Search for the cell housing the specified text and yield its [X, Y] center coordinate. 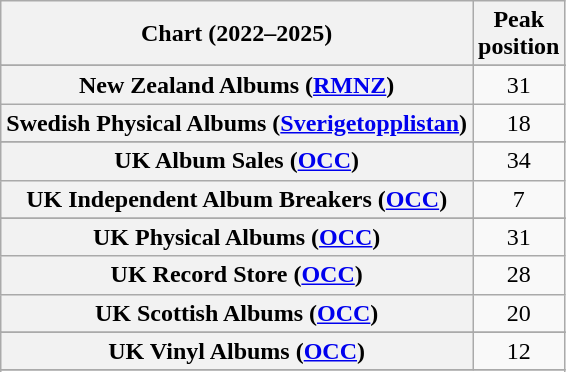
7 [519, 199]
20 [519, 313]
UK Independent Album Breakers (OCC) [237, 199]
28 [519, 275]
Peakposition [519, 34]
Swedish Physical Albums (Sverigetopplistan) [237, 123]
UK Record Store (OCC) [237, 275]
12 [519, 351]
UK Album Sales (OCC) [237, 161]
New Zealand Albums (RMNZ) [237, 85]
UK Scottish Albums (OCC) [237, 313]
UK Vinyl Albums (OCC) [237, 351]
34 [519, 161]
Chart (2022–2025) [237, 34]
UK Physical Albums (OCC) [237, 237]
18 [519, 123]
